Search for the cell housing the specified text and yield its [x, y] center coordinate. 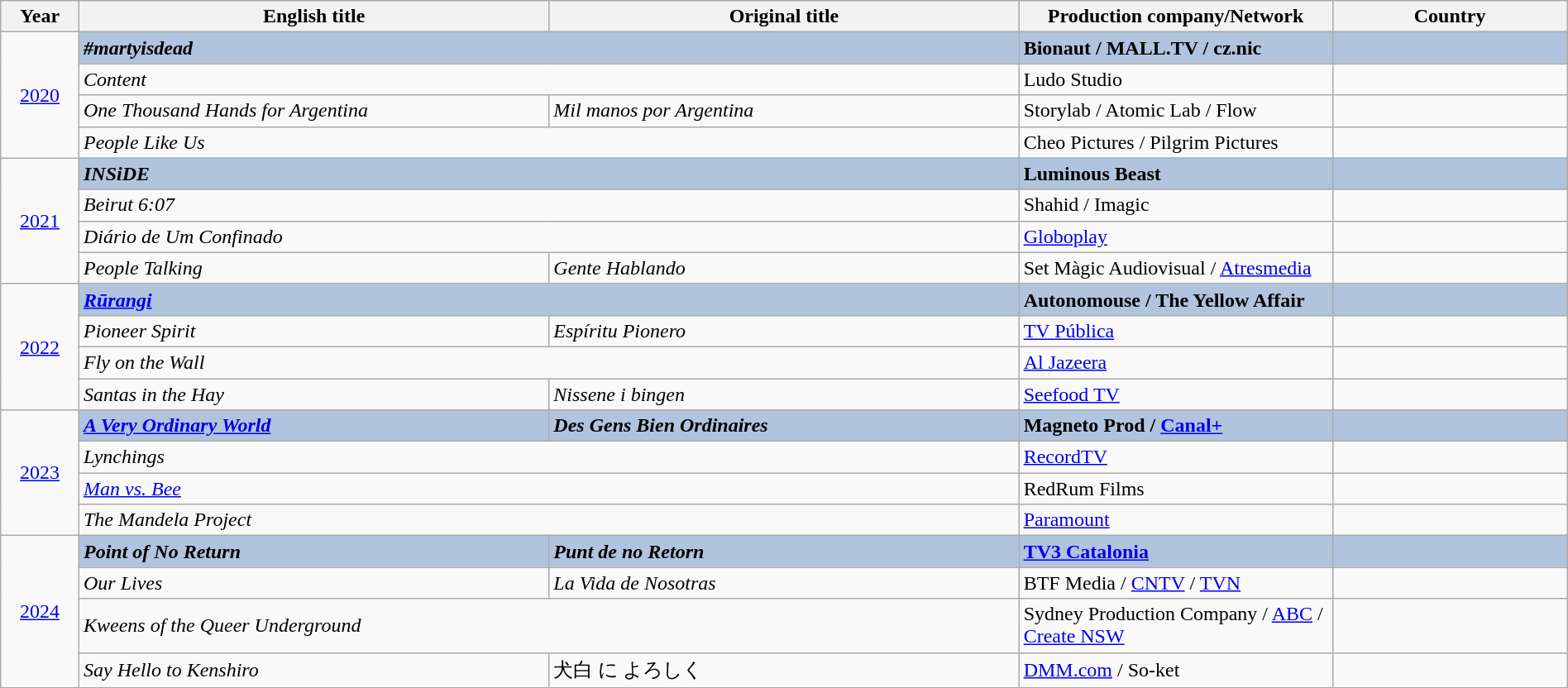
Luminous Beast [1176, 174]
Paramount [1176, 520]
Al Jazeera [1176, 362]
RecordTV [1176, 457]
Say Hello to Kenshiro [313, 670]
One Thousand Hands for Argentina [313, 111]
Original title [784, 17]
BTF Media / CNTV / TVN [1176, 583]
Man vs. Bee [549, 489]
Fly on the Wall [549, 362]
Mil manos por Argentina [784, 111]
Sydney Production Company / ABC / Create NSW [1176, 625]
Year [40, 17]
Production company/Network [1176, 17]
#martyisdead [549, 48]
Espíritu Pionero [784, 331]
A Very Ordinary World [313, 426]
DMM.com / So-ket [1176, 670]
Punt de no Retorn [784, 552]
Our Lives [313, 583]
Point of No Return [313, 552]
Nissene i bingen [784, 394]
Bionaut / MALL.TV / cz.nic [1176, 48]
Des Gens Bien Ordinaires [784, 426]
Pioneer Spirit [313, 331]
RedRum Films [1176, 489]
Storylab / Atomic Lab / Flow [1176, 111]
Content [549, 79]
Country [1450, 17]
Gente Hablando [784, 268]
People Like Us [549, 142]
Set Màgic Audiovisual / Atresmedia [1176, 268]
Autonomouse / The Yellow Affair [1176, 299]
People Talking [313, 268]
TV Pública [1176, 331]
English title [313, 17]
Globoplay [1176, 236]
Cheo Pictures / Pilgrim Pictures [1176, 142]
Lynchings [549, 457]
TV3 Catalonia [1176, 552]
犬白 に よろしく [784, 670]
2023 [40, 473]
2021 [40, 221]
INSiDE [549, 174]
Seefood TV [1176, 394]
Magneto Prod / Canal+ [1176, 426]
Kweens of the Queer Underground [549, 625]
2020 [40, 95]
2022 [40, 346]
Ludo Studio [1176, 79]
2024 [40, 612]
The Mandela Project [549, 520]
Shahid / Imagic [1176, 205]
Santas in the Hay [313, 394]
La Vida de Nosotras [784, 583]
Rūrangi [549, 299]
Diário de Um Confinado [549, 236]
Beirut 6:07 [549, 205]
